Return the [x, y] coordinate for the center point of the cell that contains the specified text.  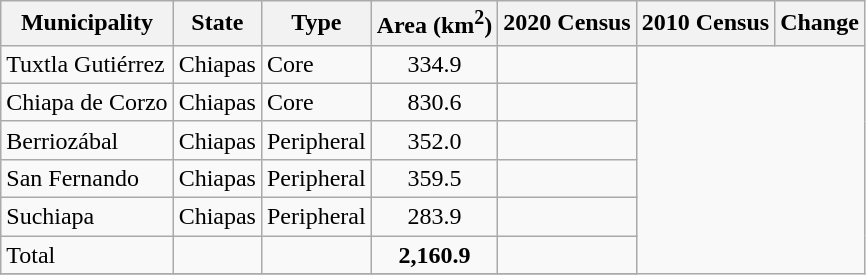
Berriozábal [87, 140]
Tuxtla Gutiérrez [87, 64]
334.9 [434, 64]
State [217, 24]
2010 Census [705, 24]
Chiapa de Corzo [87, 102]
830.6 [434, 102]
Area (km2) [434, 24]
283.9 [434, 217]
2,160.9 [434, 255]
352.0 [434, 140]
Total [87, 255]
359.5 [434, 178]
Change [820, 24]
Type [316, 24]
San Fernando [87, 178]
2020 Census [567, 24]
Municipality [87, 24]
Suchiapa [87, 217]
